Pinpoint the cell where the given text exists, returning its [X, Y] midpoint coordinate. 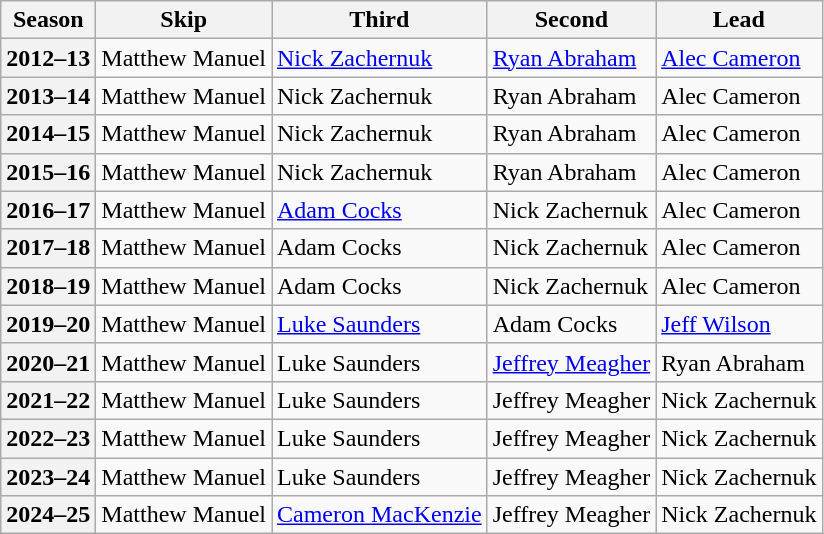
2012–13 [48, 58]
2014–15 [48, 134]
2020–21 [48, 362]
Season [48, 20]
2017–18 [48, 248]
2013–14 [48, 96]
Cameron MacKenzie [380, 515]
2018–19 [48, 286]
2021–22 [48, 400]
Second [572, 20]
Third [380, 20]
2024–25 [48, 515]
2022–23 [48, 438]
2016–17 [48, 210]
2015–16 [48, 172]
2019–20 [48, 324]
2023–24 [48, 477]
Skip [184, 20]
Jeff Wilson [739, 324]
Lead [739, 20]
